Pinpoint the cell where the given text exists, returning its [X, Y] midpoint coordinate. 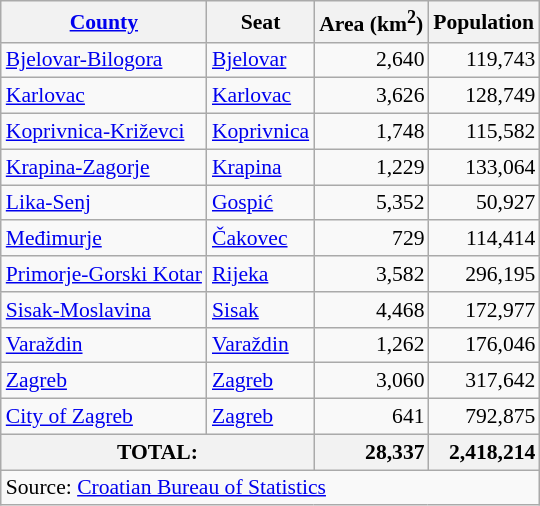
Rijeka [260, 274]
Međimurje [104, 238]
Source: Croatian Bureau of Statistics [270, 488]
Primorje-Gorski Kotar [104, 274]
1,262 [371, 345]
792,875 [484, 416]
Sisak-Moslavina [104, 309]
Sisak [260, 309]
3,060 [371, 381]
172,977 [484, 309]
119,743 [484, 60]
Bjelovar [260, 60]
133,064 [484, 167]
Koprivnica-Križevci [104, 131]
Gospić [260, 203]
Bjelovar-Bilogora [104, 60]
Population [484, 22]
729 [371, 238]
Lika-Senj [104, 203]
Seat [260, 22]
641 [371, 416]
County [104, 22]
2,640 [371, 60]
Krapina-Zagorje [104, 167]
1,229 [371, 167]
TOTAL: [158, 452]
2,418,214 [484, 452]
115,582 [484, 131]
296,195 [484, 274]
4,468 [371, 309]
128,749 [484, 96]
Area (km2) [371, 22]
50,927 [484, 203]
1,748 [371, 131]
5,352 [371, 203]
317,642 [484, 381]
Čakovec [260, 238]
City of Zagreb [104, 416]
3,582 [371, 274]
114,414 [484, 238]
176,046 [484, 345]
Koprivnica [260, 131]
Krapina [260, 167]
3,626 [371, 96]
28,337 [371, 452]
